Extract the (X, Y) coordinate from the center of the cell holding the provided text.  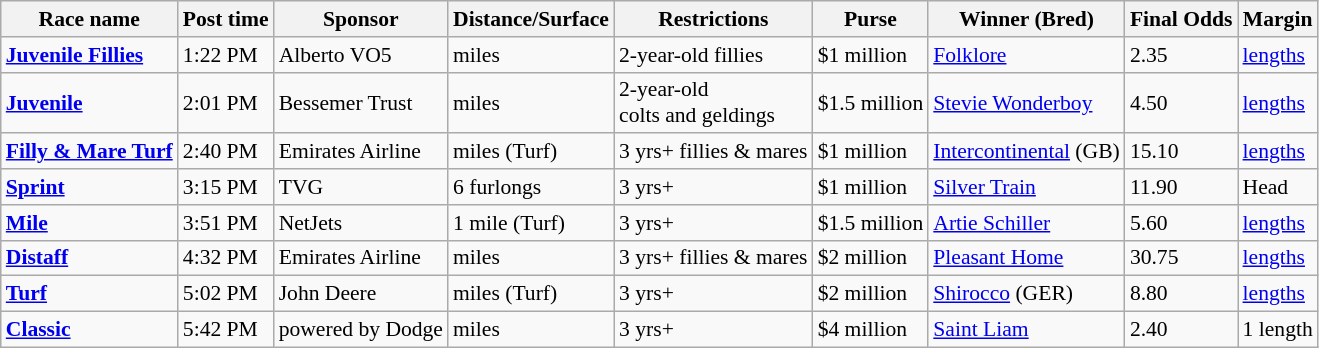
Sprint (90, 187)
4.50 (1182, 102)
1 length (1278, 330)
Intercontinental (GB) (1026, 152)
4:32 PM (226, 258)
Stevie Wonderboy (1026, 102)
John Deere (361, 294)
5:02 PM (226, 294)
2:40 PM (226, 152)
Race name (90, 19)
TVG (361, 187)
Post time (226, 19)
15.10 (1182, 152)
Bessemer Trust (361, 102)
1:22 PM (226, 55)
Sponsor (361, 19)
NetJets (361, 223)
Juvenile (90, 102)
6 furlongs (531, 187)
Artie Schiller (1026, 223)
5.60 (1182, 223)
Classic (90, 330)
Purse (871, 19)
Mile (90, 223)
Restrictions (714, 19)
Distance/Surface (531, 19)
8.80 (1182, 294)
Saint Liam (1026, 330)
Winner (Bred) (1026, 19)
2:01 PM (226, 102)
Alberto VO5 (361, 55)
2.35 (1182, 55)
Distaff (90, 258)
3:15 PM (226, 187)
powered by Dodge (361, 330)
Head (1278, 187)
Turf (90, 294)
2-year-old colts and geldings (714, 102)
$4 million (871, 330)
Filly & Mare Turf (90, 152)
3:51 PM (226, 223)
Pleasant Home (1026, 258)
11.90 (1182, 187)
Margin (1278, 19)
30.75 (1182, 258)
Shirocco (GER) (1026, 294)
1 mile (Turf) (531, 223)
Folklore (1026, 55)
Final Odds (1182, 19)
2-year-old fillies (714, 55)
5:42 PM (226, 330)
Silver Train (1026, 187)
Juvenile Fillies (90, 55)
2.40 (1182, 330)
